Return the (x, y) coordinate for the center point of the cell that contains the specified text.  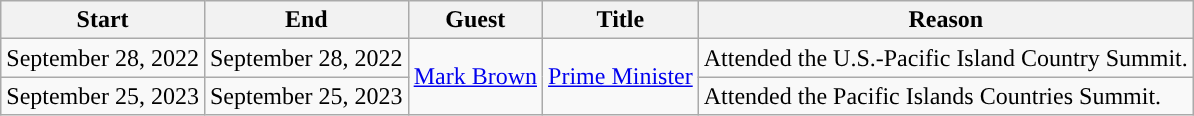
Title (621, 20)
Start (103, 20)
Prime Minister (621, 77)
Attended the Pacific Islands Countries Summit. (946, 96)
Guest (475, 20)
Mark Brown (475, 77)
Attended the U.S.-Pacific Island Country Summit. (946, 58)
Reason (946, 20)
End (306, 20)
